For the text-containing cell, return its midpoint in (x, y) coordinate format. 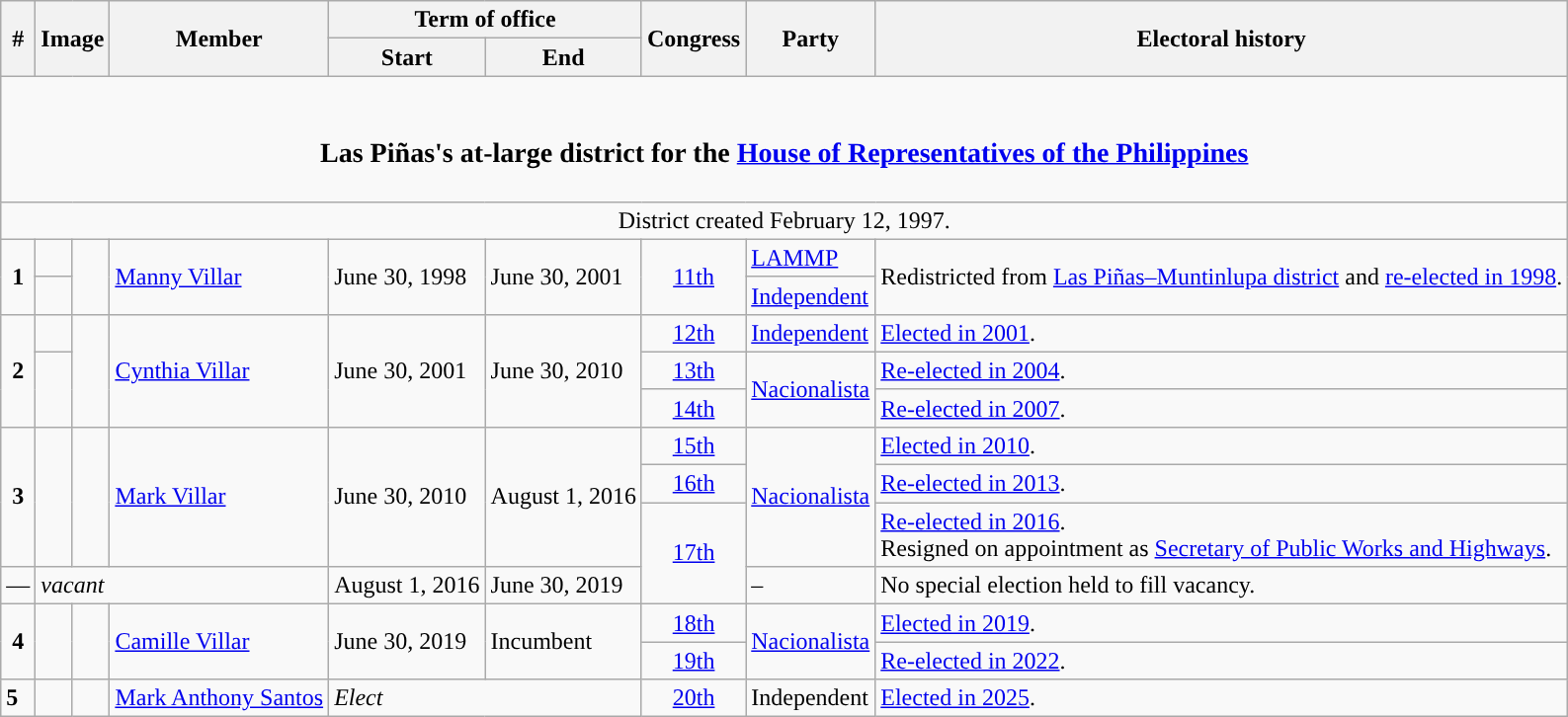
LAMMP (810, 258)
Electoral history (1221, 39)
2 (18, 370)
17th (694, 553)
Start (407, 57)
Elect (486, 698)
Image (73, 39)
16th (694, 484)
Mark Villar (219, 496)
— (18, 586)
Congress (694, 39)
Cynthia Villar (219, 370)
Term of office (486, 20)
Elected in 2010. (1221, 445)
Re-elected in 2013. (1221, 484)
Re-elected in 2022. (1221, 661)
No special election held to fill vacancy. (1221, 586)
Elected in 2019. (1221, 623)
District created February 12, 1997. (784, 220)
19th (694, 661)
Manny Villar (219, 277)
11th (694, 277)
15th (694, 445)
Re-elected in 2007. (1221, 408)
4 (18, 642)
14th (694, 408)
June 30, 1998 (407, 277)
Mark Anthony Santos (219, 698)
Re-elected in 2004. (1221, 370)
Party (810, 39)
vacant (182, 586)
# (18, 39)
Las Piñas's at-large district for the House of Representatives of the Philippines (784, 138)
20th (694, 698)
Redistricted from Las Piñas–Muntinlupa district and re-elected in 1998. (1221, 277)
3 (18, 496)
1 (18, 277)
Elected in 2025. (1221, 698)
12th (694, 333)
5 (18, 698)
13th (694, 370)
– (810, 586)
Incumbent (563, 642)
Member (219, 39)
End (563, 57)
Elected in 2001. (1221, 333)
Re-elected in 2016.Resigned on appointment as Secretary of Public Works and Highways. (1221, 535)
Camille Villar (219, 642)
18th (694, 623)
